Determine the (X, Y) coordinate at the center of the cell enclosing the given text.  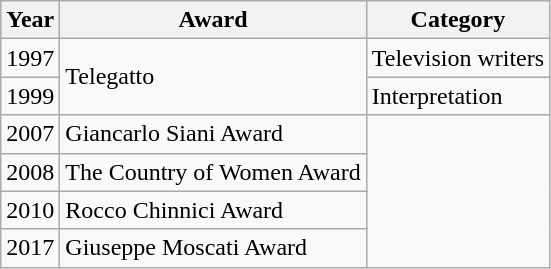
Rocco Chinnici Award (213, 210)
Year (30, 20)
Award (213, 20)
Giuseppe Moscati Award (213, 248)
2008 (30, 172)
2017 (30, 248)
Telegatto (213, 77)
2010 (30, 210)
Giancarlo Siani Award (213, 134)
1997 (30, 58)
2007 (30, 134)
1999 (30, 96)
The Country of Women Award (213, 172)
Category (458, 20)
Television writers (458, 58)
Interpretation (458, 96)
